Scan for the cell matching the given text and deliver its [X, Y] coordinate at center. 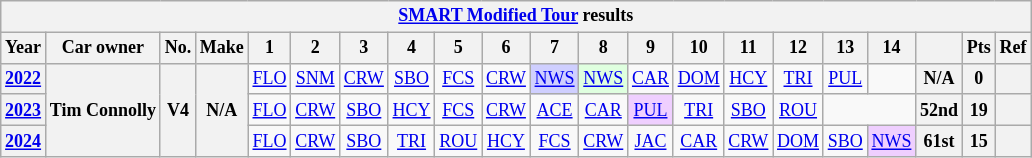
3 [364, 48]
Ref [1013, 48]
Make [222, 48]
0 [978, 78]
11 [748, 48]
2 [316, 48]
5 [458, 48]
8 [604, 48]
2024 [24, 140]
1 [270, 48]
61st [940, 140]
Car owner [102, 48]
19 [978, 110]
SNM [316, 78]
ACE [554, 110]
Year [24, 48]
52nd [940, 110]
12 [798, 48]
15 [978, 140]
SMART Modified Tour results [516, 16]
7 [554, 48]
4 [412, 48]
JAC [651, 140]
13 [845, 48]
Tim Connolly [102, 110]
2023 [24, 110]
No. [178, 48]
Pts [978, 48]
14 [892, 48]
2022 [24, 78]
10 [698, 48]
V4 [178, 110]
6 [506, 48]
9 [651, 48]
